Search for the cell housing the specified text and yield its [x, y] center coordinate. 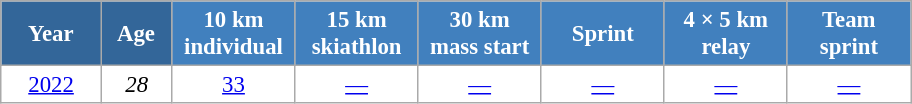
Team sprint [848, 34]
10 km individual [234, 34]
Sprint [602, 34]
4 × 5 km relay [726, 34]
28 [136, 85]
Age [136, 34]
2022 [52, 85]
15 km skiathlon [356, 34]
30 km mass start [480, 34]
Year [52, 34]
33 [234, 85]
